From the cell containing the given text, extract its center point as (x, y) coordinate. 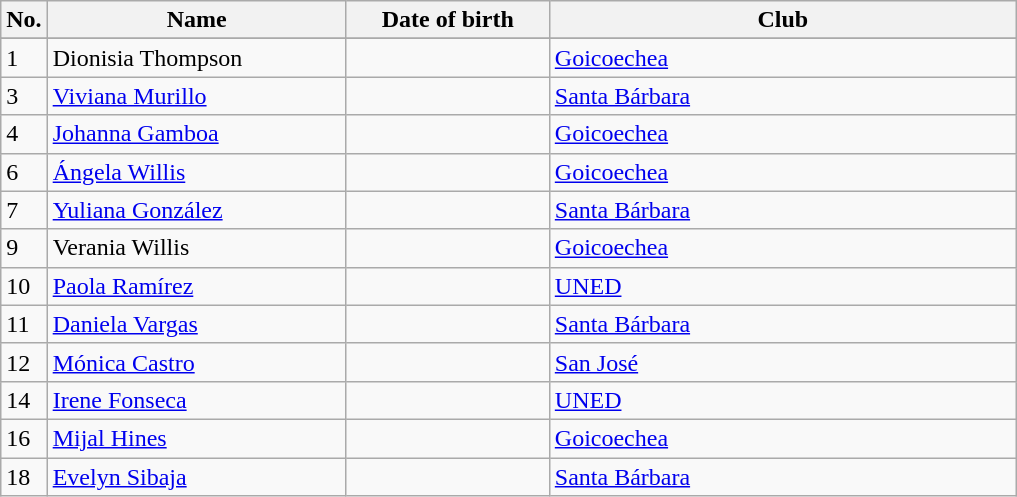
Name (196, 20)
Yuliana González (196, 210)
18 (24, 477)
Evelyn Sibaja (196, 477)
16 (24, 438)
Johanna Gamboa (196, 134)
Viviana Murillo (196, 96)
Daniela Vargas (196, 324)
Date of birth (448, 20)
San José (782, 362)
6 (24, 172)
No. (24, 20)
Club (782, 20)
Ángela Willis (196, 172)
14 (24, 400)
9 (24, 248)
3 (24, 96)
Verania Willis (196, 248)
7 (24, 210)
4 (24, 134)
10 (24, 286)
Dionisia Thompson (196, 58)
Paola Ramírez (196, 286)
11 (24, 324)
Mónica Castro (196, 362)
12 (24, 362)
Mijal Hines (196, 438)
1 (24, 58)
Irene Fonseca (196, 400)
